For the text-containing cell, return its midpoint in (X, Y) coordinate format. 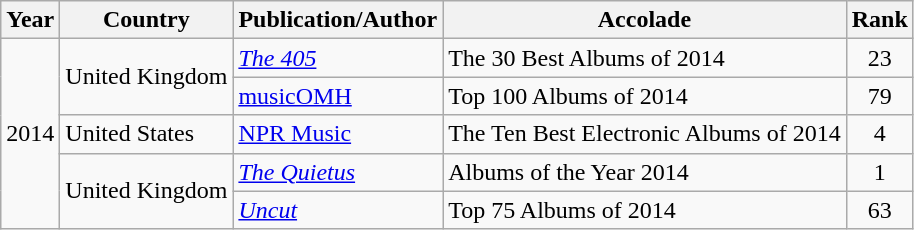
Year (30, 20)
63 (880, 210)
Publication/Author (338, 20)
Uncut (338, 210)
United States (146, 134)
Albums of the Year 2014 (645, 172)
NPR Music (338, 134)
23 (880, 58)
musicOMH (338, 96)
1 (880, 172)
79 (880, 96)
Top 100 Albums of 2014 (645, 96)
Country (146, 20)
The 30 Best Albums of 2014 (645, 58)
The Quietus (338, 172)
Accolade (645, 20)
The 405 (338, 58)
4 (880, 134)
2014 (30, 134)
The Ten Best Electronic Albums of 2014 (645, 134)
Top 75 Albums of 2014 (645, 210)
Rank (880, 20)
